Return the (X, Y) coordinate for the center point of the cell that contains the specified text.  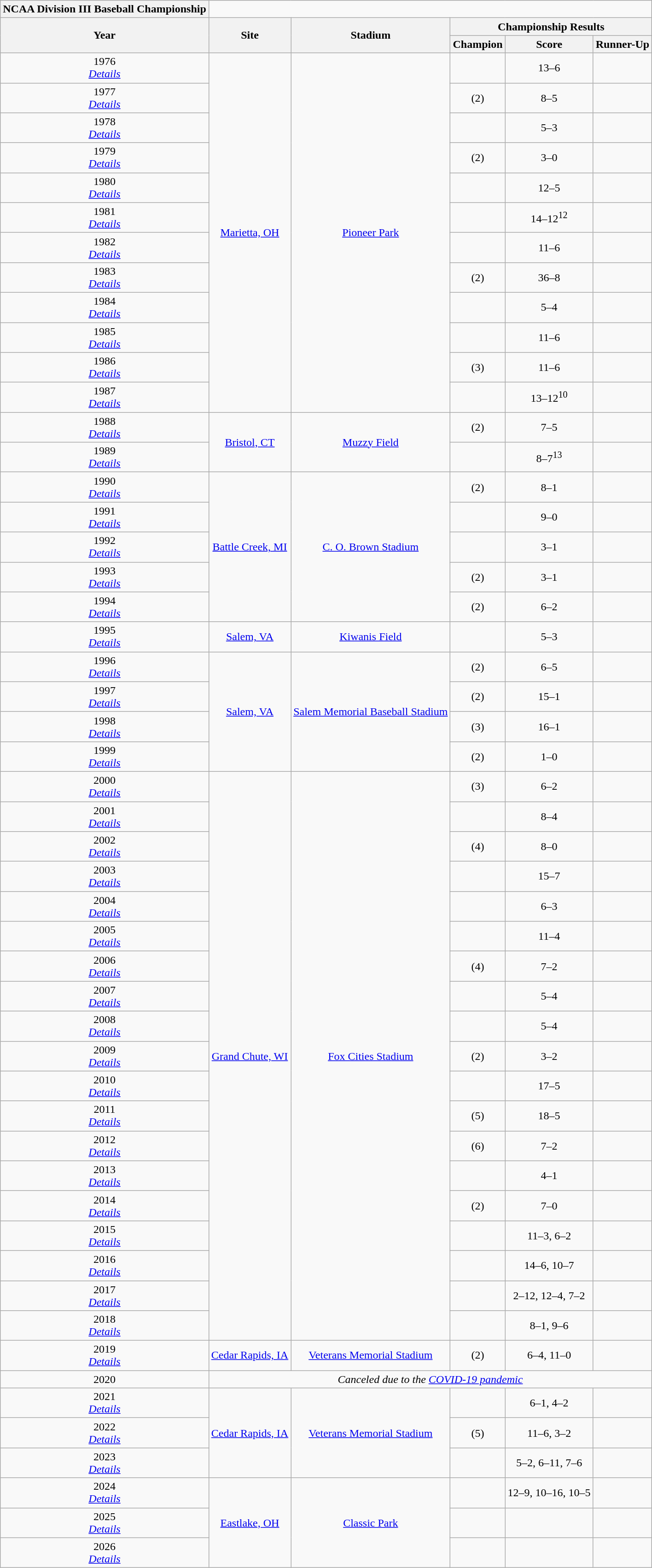
1995Details (105, 637)
8–5 (549, 98)
1987Details (105, 398)
1994Details (105, 607)
2014Details (105, 1206)
2011Details (105, 1116)
1991Details (105, 517)
11–6, 3–2 (549, 1433)
1988Details (105, 427)
Stadium (371, 35)
Site (250, 35)
3–2 (549, 1056)
Eastlake, OH (250, 1522)
2017Details (105, 1295)
2000Details (105, 786)
1997Details (105, 697)
Runner-Up (623, 44)
Classic Park (371, 1522)
1983Details (105, 277)
2015Details (105, 1235)
2012Details (105, 1146)
6–1, 4–2 (549, 1403)
1977Details (105, 98)
1978Details (105, 128)
1986Details (105, 367)
36–8 (549, 277)
7–0 (549, 1206)
2–12, 12–4, 7–2 (549, 1295)
Battle Creek, MI (250, 547)
2020 (105, 1379)
Pioneer Park (371, 233)
2006Details (105, 966)
2004Details (105, 907)
2016Details (105, 1266)
8–4 (549, 816)
6–3 (549, 907)
2005Details (105, 936)
1979Details (105, 157)
1976Details (105, 68)
1992Details (105, 547)
8–713 (549, 457)
1990Details (105, 487)
(6) (478, 1146)
14–1212 (549, 217)
8–0 (549, 847)
14–6, 10–7 (549, 1266)
1996Details (105, 666)
5–2, 6–11, 7–6 (549, 1463)
12–9, 10–16, 10–5 (549, 1493)
Championship Results (551, 27)
1982Details (105, 248)
Canceled due to the COVID-19 pandemic (430, 1379)
1981Details (105, 217)
1–0 (549, 757)
2022Details (105, 1433)
Bristol, CT (250, 442)
6–5 (549, 666)
Year (105, 35)
Fox Cities Stadium (371, 1056)
2008Details (105, 1026)
2003Details (105, 876)
2009Details (105, 1056)
2024Details (105, 1493)
2019Details (105, 1356)
1999Details (105, 757)
3–0 (549, 157)
2023Details (105, 1463)
1998Details (105, 726)
11–3, 6–2 (549, 1235)
2007Details (105, 996)
Champion (478, 44)
13–6 (549, 68)
11–4 (549, 936)
1984Details (105, 307)
8–1, 9–6 (549, 1325)
Muzzy Field (371, 442)
7–5 (549, 427)
4–1 (549, 1175)
13–1210 (549, 398)
C. O. Brown Stadium (371, 547)
2018Details (105, 1325)
2026Details (105, 1553)
6–4, 11–0 (549, 1356)
1980Details (105, 188)
8–1 (549, 487)
Marietta, OH (250, 233)
2001Details (105, 816)
15–1 (549, 697)
2013Details (105, 1175)
2002Details (105, 847)
18–5 (549, 1116)
Salem Memorial Baseball Stadium (371, 712)
2025Details (105, 1522)
Score (549, 44)
12–5 (549, 188)
1993Details (105, 577)
Grand Chute, WI (250, 1056)
Kiwanis Field (371, 637)
17–5 (549, 1086)
9–0 (549, 517)
1989Details (105, 457)
16–1 (549, 726)
2021Details (105, 1403)
15–7 (549, 876)
NCAA Division III Baseball Championship (105, 9)
2010Details (105, 1086)
1985Details (105, 337)
